Extract the [X, Y] coordinate from the center of the cell holding the provided text.  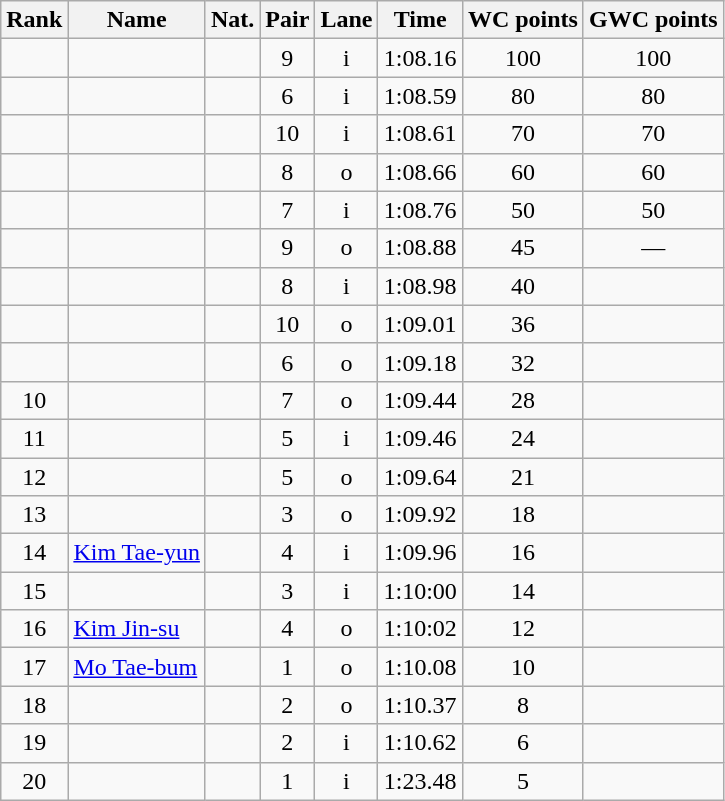
1:08.16 [420, 58]
Rank [34, 20]
Time [420, 20]
1:08.88 [420, 248]
1:10.08 [420, 667]
11 [34, 438]
Lane [346, 20]
Pair [288, 20]
Mo Tae-bum [137, 667]
32 [522, 362]
1:09.96 [420, 553]
— [653, 248]
1:08.66 [420, 172]
15 [34, 591]
1:08.76 [420, 210]
1:08.98 [420, 286]
1:09.92 [420, 515]
24 [522, 438]
1:09.44 [420, 400]
36 [522, 324]
1:08.61 [420, 134]
Kim Jin-su [137, 629]
45 [522, 248]
21 [522, 477]
1:08.59 [420, 96]
1:10.37 [420, 705]
17 [34, 667]
1:09.01 [420, 324]
20 [34, 781]
1:10.62 [420, 743]
28 [522, 400]
Kim Tae-yun [137, 553]
1:09.18 [420, 362]
Nat. [232, 20]
13 [34, 515]
1:10:00 [420, 591]
GWC points [653, 20]
1:23.48 [420, 781]
1:10:02 [420, 629]
19 [34, 743]
1:09.64 [420, 477]
WC points [522, 20]
Name [137, 20]
40 [522, 286]
1:09.46 [420, 438]
